Return [x, y] of the center of cell containing provided text 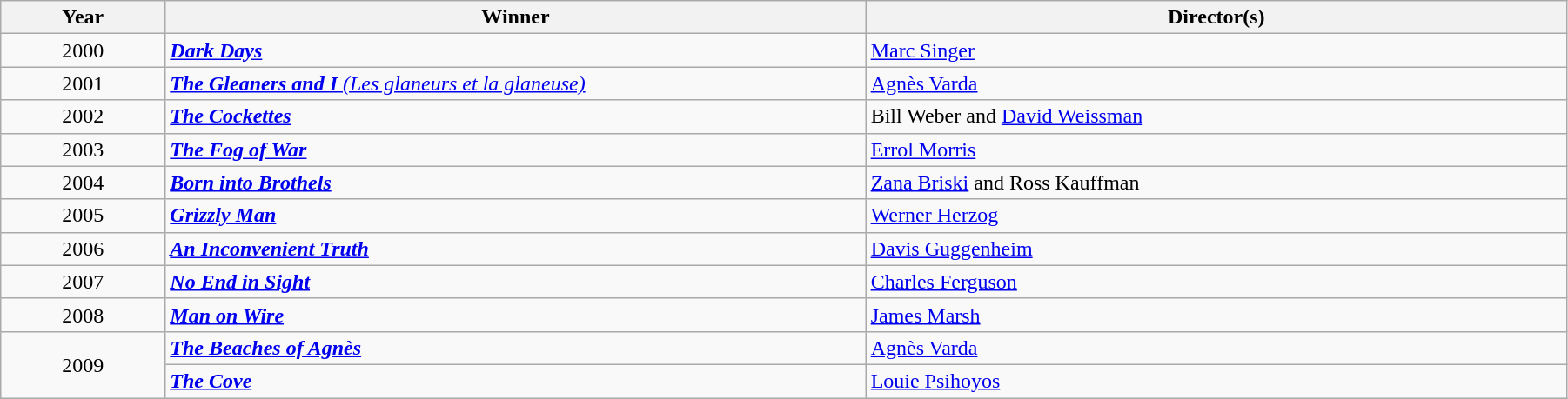
2001 [84, 83]
The Beaches of Agnès [515, 348]
Man on Wire [515, 315]
An Inconvenient Truth [515, 249]
The Cove [515, 381]
2009 [84, 364]
Davis Guggenheim [1216, 249]
Director(s) [1216, 17]
2004 [84, 183]
Zana Briski and Ross Kauffman [1216, 183]
2002 [84, 116]
The Fog of War [515, 150]
Bill Weber and David Weissman [1216, 116]
Dark Days [515, 50]
2005 [84, 216]
The Gleaners and I (Les glaneurs et la glaneuse) [515, 83]
Charles Ferguson [1216, 282]
Werner Herzog [1216, 216]
2003 [84, 150]
Louie Psihoyos [1216, 381]
2008 [84, 315]
James Marsh [1216, 315]
The Cockettes [515, 116]
Errol Morris [1216, 150]
Winner [515, 17]
2006 [84, 249]
Born into Brothels [515, 183]
Marc Singer [1216, 50]
Grizzly Man [515, 216]
Year [84, 17]
No End in Sight [515, 282]
2000 [84, 50]
2007 [84, 282]
